Return [x, y] of the center of cell containing provided text 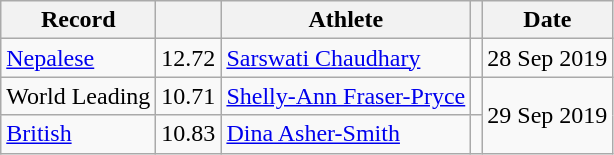
Nepalese [78, 58]
British [78, 134]
28 Sep 2019 [548, 58]
29 Sep 2019 [548, 115]
Shelly-Ann Fraser-Pryce [346, 96]
Athlete [346, 20]
Dina Asher-Smith [346, 134]
Date [548, 20]
10.71 [188, 96]
World Leading [78, 96]
Record [78, 20]
Sarswati Chaudhary [346, 58]
12.72 [188, 58]
10.83 [188, 134]
